Capture the cell that displays the provided text and extract its (X, Y) central coordinate. 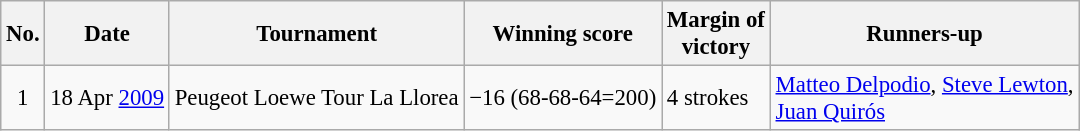
Date (107, 34)
Winning score (563, 34)
Margin ofvictory (716, 34)
Peugeot Loewe Tour La Llorea (316, 98)
4 strokes (716, 98)
−16 (68-68-64=200) (563, 98)
Runners-up (924, 34)
Matteo Delpodio, Steve Lewton, Juan Quirós (924, 98)
1 (23, 98)
No. (23, 34)
Tournament (316, 34)
18 Apr 2009 (107, 98)
